Search for the cell housing the specified text and yield its [x, y] center coordinate. 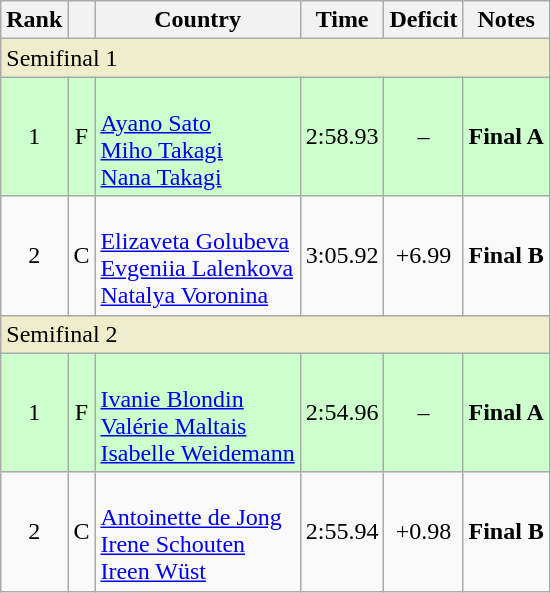
Ivanie BlondinValérie MaltaisIsabelle Weidemann [198, 412]
2:54.96 [342, 412]
Ayano SatoMiho TakagiNana Takagi [198, 136]
+0.98 [424, 532]
Deficit [424, 20]
3:05.92 [342, 256]
Elizaveta GolubevaEvgeniia LalenkovaNatalya Voronina [198, 256]
Time [342, 20]
2:55.94 [342, 532]
Notes [506, 20]
Antoinette de JongIrene SchoutenIreen Wüst [198, 532]
2:58.93 [342, 136]
Country [198, 20]
Rank [34, 20]
Semifinal 2 [276, 334]
Semifinal 1 [276, 58]
+6.99 [424, 256]
